From the cell containing the given text, extract its center point as [X, Y] coordinate. 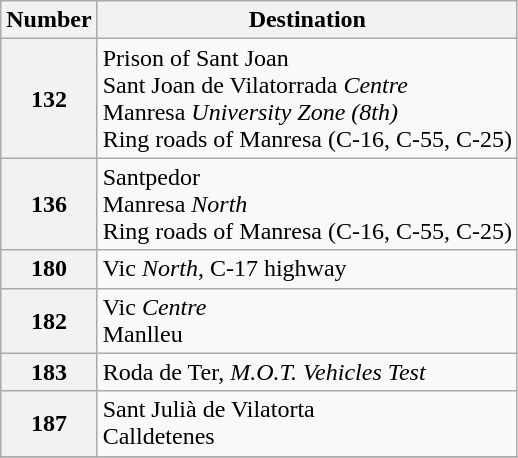
Vic CentreManlleu [307, 320]
187 [49, 424]
132 [49, 98]
Destination [307, 20]
136 [49, 204]
182 [49, 320]
Vic North, C-17 highway [307, 269]
Prison of Sant JoanSant Joan de Vilatorrada CentreManresa University Zone (8th)Ring roads of Manresa (C-16, C-55, C-25) [307, 98]
SantpedorManresa NorthRing roads of Manresa (C-16, C-55, C-25) [307, 204]
Number [49, 20]
Sant Julià de VilatortaCalldetenes [307, 424]
183 [49, 372]
180 [49, 269]
Roda de Ter, M.O.T. Vehicles Test [307, 372]
